Search for the cell housing the specified text and yield its [x, y] center coordinate. 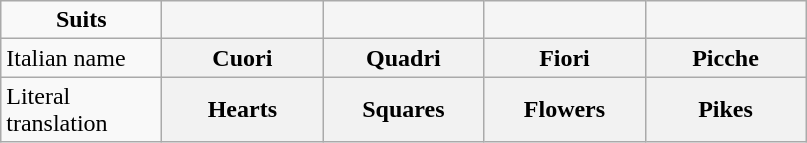
Picche [726, 58]
Cuori [242, 58]
Quadri [404, 58]
Suits [82, 20]
Literal translation [82, 110]
Squares [404, 110]
Fiori [564, 58]
Hearts [242, 110]
Flowers [564, 110]
Pikes [726, 110]
Italian name [82, 58]
